Locate the cell with the specified text and output its [x, y] center coordinate. 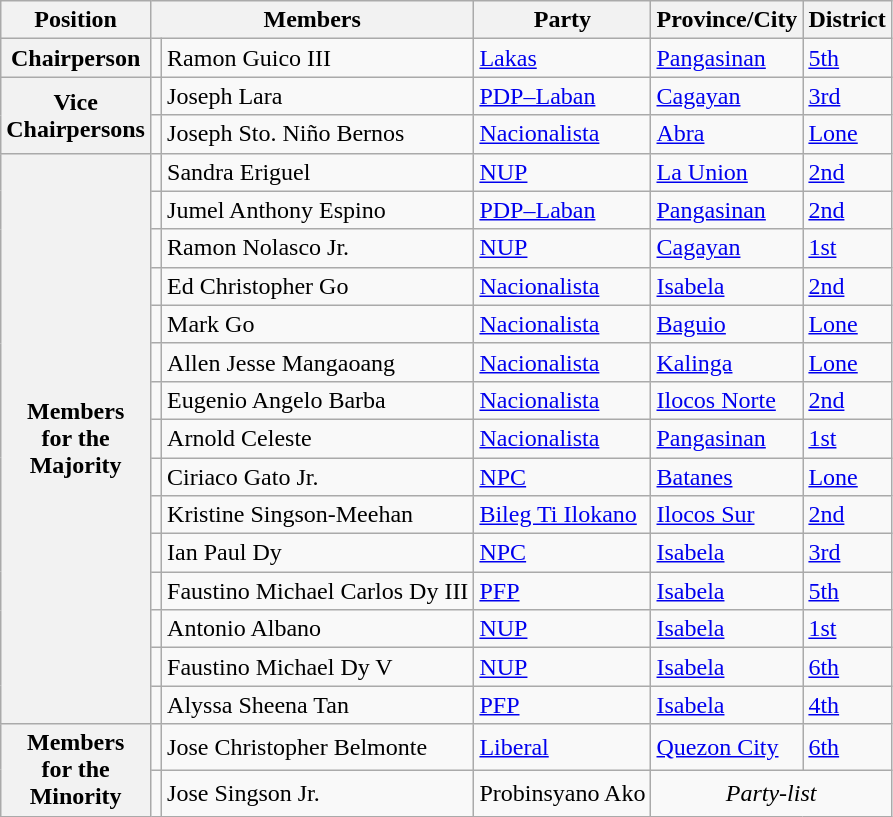
Kristine Singson-Meehan [318, 515]
Sandra Eriguel [318, 172]
Allen Jesse Mangaoang [318, 362]
La Union [727, 172]
Batanes [727, 477]
Party [562, 20]
Ramon Guico III [318, 58]
Abra [727, 134]
Jumel Anthony Espino [318, 210]
Membersfor theMajority [76, 438]
District [847, 20]
Ed Christopher Go [318, 286]
Joseph Lara [318, 96]
Jose Singson Jr. [318, 793]
Bileg Ti Ilokano [562, 515]
Ramon Nolasco Jr. [318, 248]
Ian Paul Dy [318, 553]
Faustino Michael Carlos Dy III [318, 591]
Alyssa Sheena Tan [318, 705]
Lakas [562, 58]
Position [76, 20]
Quezon City [727, 747]
Mark Go [318, 324]
Kalinga [727, 362]
Faustino Michael Dy V [318, 667]
Ciriaco Gato Jr. [318, 477]
Arnold Celeste [318, 438]
Ilocos Norte [727, 400]
ViceChairpersons [76, 115]
Members [312, 20]
Province/City [727, 20]
4th [847, 705]
Ilocos Sur [727, 515]
Chairperson [76, 58]
Baguio [727, 324]
Probinsyano Ako [562, 793]
Eugenio Angelo Barba [318, 400]
Antonio Albano [318, 629]
Jose Christopher Belmonte [318, 747]
Party-list [771, 793]
Membersfor theMinority [76, 770]
Liberal [562, 747]
Joseph Sto. Niño Bernos [318, 134]
